Return the [x, y] coordinate for the center point of the cell that contains the specified text.  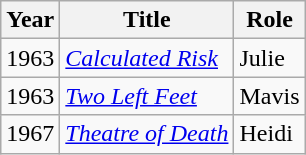
Theatre of Death [147, 134]
Title [147, 20]
Role [270, 20]
Julie [270, 58]
Calculated Risk [147, 58]
Mavis [270, 96]
1967 [30, 134]
Heidi [270, 134]
Year [30, 20]
Two Left Feet [147, 96]
